Search for the cell housing the specified text and yield its [X, Y] center coordinate. 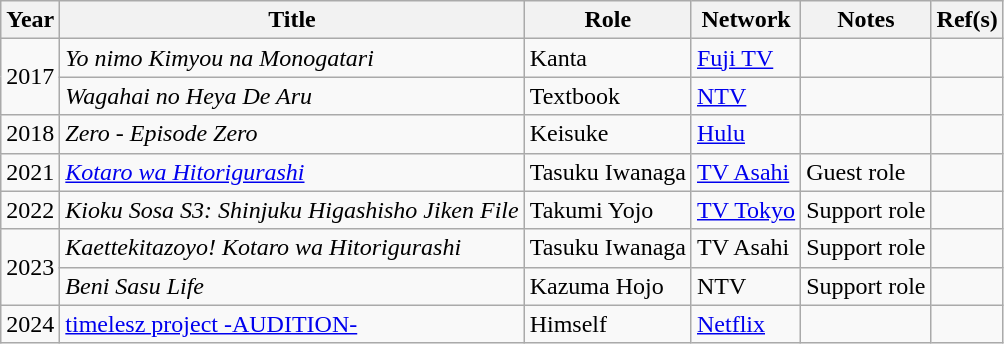
Kioku Sosa S3: Shinjuku Higashisho Jiken File [292, 210]
Kaettekitazoyo! Kotaro wa Hitorigurashi [292, 248]
2017 [30, 77]
Notes [866, 20]
Kotaro wa Hitorigurashi [292, 172]
Wagahai no Heya De Aru [292, 96]
2022 [30, 210]
Guest role [866, 172]
Yo nimo Kimyou na Monogatari [292, 58]
Keisuke [608, 134]
Beni Sasu Life [292, 286]
2018 [30, 134]
Kanta [608, 58]
2023 [30, 267]
Hulu [746, 134]
Fuji TV [746, 58]
Zero - Episode Zero [292, 134]
TV Tokyo [746, 210]
Ref(s) [967, 20]
Kazuma Hojo [608, 286]
Himself [608, 324]
timelesz project -AUDITION- [292, 324]
Netflix [746, 324]
Title [292, 20]
2021 [30, 172]
Network [746, 20]
2024 [30, 324]
Year [30, 20]
Textbook [608, 96]
Role [608, 20]
Takumi Yojo [608, 210]
